Output the [x, y] coordinate of the center of the cell containing the given text.  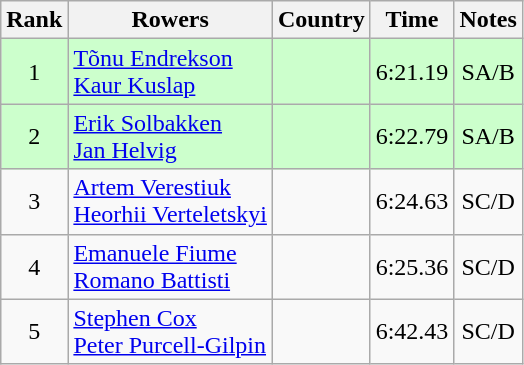
1 [34, 72]
6:24.63 [412, 202]
Country [321, 20]
Rank [34, 20]
Tõnu EndreksonKaur Kuslap [170, 72]
Time [412, 20]
5 [34, 332]
Rowers [170, 20]
Erik SolbakkenJan Helvig [170, 136]
Emanuele FiumeRomano Battisti [170, 266]
6:21.19 [412, 72]
2 [34, 136]
6:25.36 [412, 266]
Stephen CoxPeter Purcell-Gilpin [170, 332]
Artem VerestiukHeorhii Verteletskyi [170, 202]
6:42.43 [412, 332]
3 [34, 202]
Notes [488, 20]
4 [34, 266]
6:22.79 [412, 136]
